Return (x, y) of the center of cell containing provided text 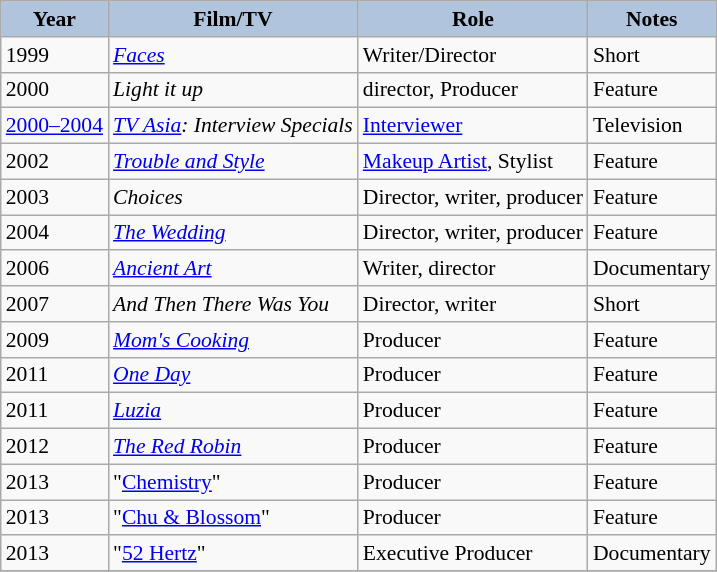
Director, writer (473, 304)
Trouble and Style (233, 162)
Luzia (233, 411)
One Day (233, 375)
Ancient Art (233, 269)
Makeup Artist, Stylist (473, 162)
Role (473, 19)
2003 (54, 197)
1999 (54, 55)
2000 (54, 90)
The Wedding (233, 233)
2000–2004 (54, 126)
And Then There Was You (233, 304)
Film/TV (233, 19)
2006 (54, 269)
The Red Robin (233, 447)
Faces (233, 55)
Interviewer (473, 126)
"Chu & Blossom" (233, 518)
Executive Producer (473, 554)
Year (54, 19)
Writer/Director (473, 55)
Writer, director (473, 269)
Notes (652, 19)
TV Asia: Interview Specials (233, 126)
2012 (54, 447)
Light it up (233, 90)
Mom's Cooking (233, 340)
2007 (54, 304)
2002 (54, 162)
Choices (233, 197)
director, Producer (473, 90)
Television (652, 126)
"Chemistry" (233, 482)
2009 (54, 340)
"52 Hertz" (233, 554)
2004 (54, 233)
